Extract the [X, Y] coordinate from the center of the cell holding the provided text.  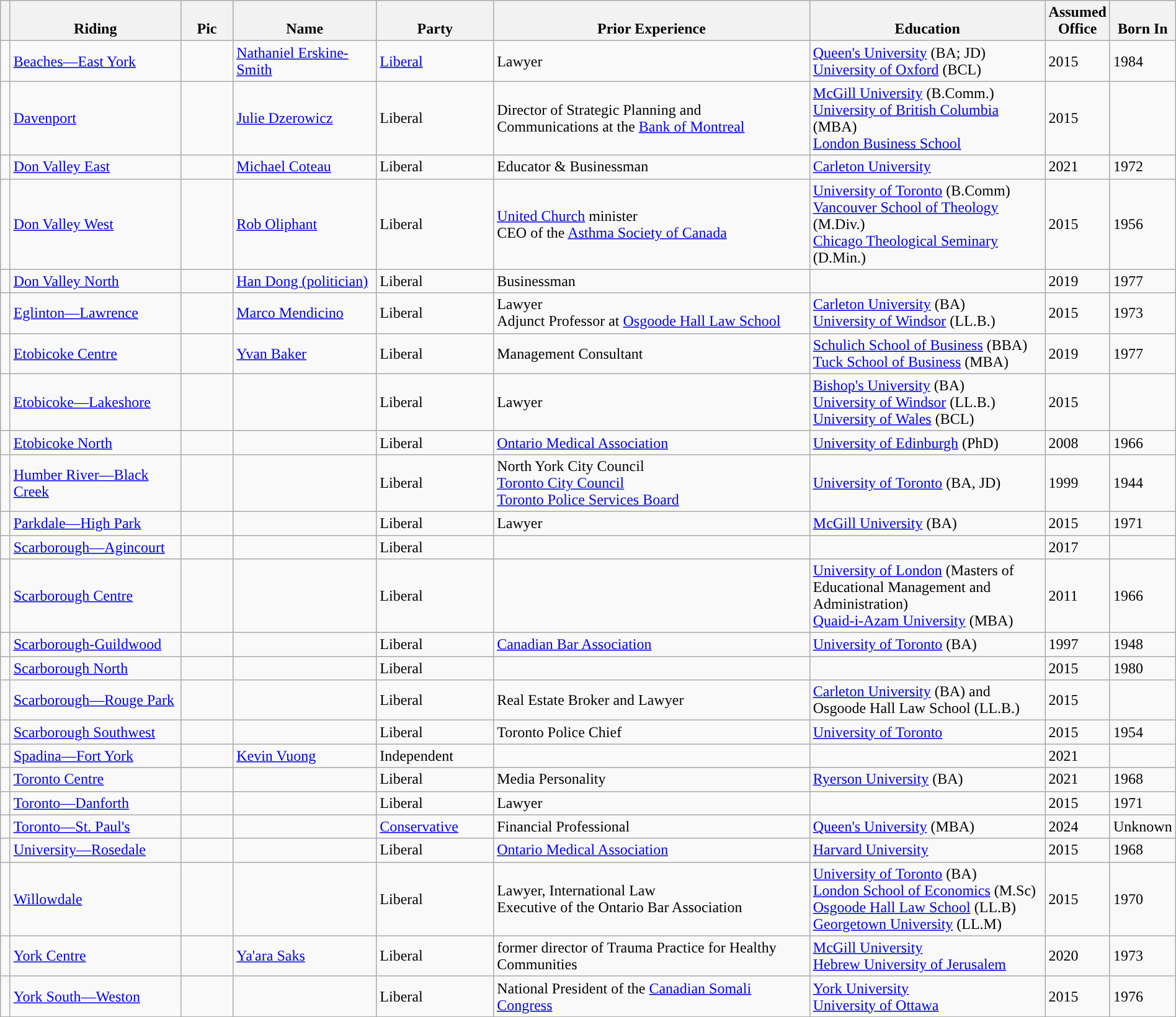
McGill University (B.Comm.)University of British Columbia (MBA)London Business School [927, 118]
Riding [96, 21]
Julie Dzerowicz [305, 118]
Etobicoke North [96, 442]
Don Valley North [96, 281]
2011 [1077, 596]
Canadian Bar Association [652, 645]
1984 [1143, 61]
Eglinton—Lawrence [96, 313]
Parkdale—High Park [96, 523]
2017 [1077, 547]
1970 [1143, 898]
University of Toronto (BA) London School of Economics (M.Sc) Osgoode Hall Law School (LL.B) Georgetown University (LL.M) [927, 898]
McGill University (BA) [927, 523]
Pic [207, 21]
Harvard University [927, 850]
Ya'ara Saks [305, 956]
2024 [1077, 827]
1944 [1143, 483]
University of Toronto [927, 732]
United Church ministerCEO of the Asthma Society of Canada [652, 224]
Scarborough North [96, 668]
Queen's University (BA; JD)University of Oxford (BCL) [927, 61]
York UniversityUniversity of Ottawa [927, 997]
1972 [1143, 167]
Educator & Businessman [652, 167]
Name [305, 21]
University of London (Masters of Educational Management and Administration)Quaid-i-Azam University (MBA) [927, 596]
Davenport [96, 118]
Schulich School of Business (BBA)Tuck School of Business (MBA) [927, 354]
North York City Council Toronto City Council Toronto Police Services Board [652, 483]
1956 [1143, 224]
McGill UniversityHebrew University of Jerusalem [927, 956]
Toronto—St. Paul's [96, 827]
Marco Mendicino [305, 313]
1997 [1077, 645]
Carleton University (BA)University of Windsor (LL.B.) [927, 313]
Spadina—Fort York [96, 756]
Scarborough—Rouge Park [96, 700]
Michael Coteau [305, 167]
Etobicoke—Lakeshore [96, 402]
Businessman [652, 281]
Beaches—East York [96, 61]
Management Consultant [652, 354]
Scarborough Southwest [96, 732]
Rob Oliphant [305, 224]
former director of Trauma Practice for Healthy Communities [652, 956]
Ryerson University (BA) [927, 779]
Financial Professional [652, 827]
Born In [1143, 21]
Independent [435, 756]
Kevin Vuong [305, 756]
Toronto Police Chief [652, 732]
Bishop's University (BA)University of Windsor (LL.B.)University of Wales (BCL) [927, 402]
Don Valley West [96, 224]
Director of Strategic Planning and Communications at the Bank of Montreal [652, 118]
Don Valley East [96, 167]
1954 [1143, 732]
University of Toronto (BA) [927, 645]
University of Toronto (B.Comm) Vancouver School of Theology (M.Div.) Chicago Theological Seminary (D.Min.) [927, 224]
University of Edinburgh (PhD) [927, 442]
Humber River—Black Creek [96, 483]
University of Toronto (BA, JD) [927, 483]
Lawyer, International Law Executive of the Ontario Bar Association [652, 898]
Carleton University (BA) and Osgoode Hall Law School (LL.B.) [927, 700]
Nathaniel Erskine-Smith [305, 61]
Conservative [435, 827]
National President of the Canadian Somali Congress [652, 997]
University—Rosedale [96, 850]
Toronto Centre [96, 779]
2008 [1077, 442]
Prior Experience [652, 21]
LawyerAdjunct Professor at Osgoode Hall Law School [652, 313]
Carleton University [927, 167]
Toronto—Danforth [96, 803]
Assumed Office [1077, 21]
Education [927, 21]
Scarborough Centre [96, 596]
1999 [1077, 483]
1976 [1143, 997]
York South—Weston [96, 997]
Han Dong (politician) [305, 281]
Media Personality [652, 779]
Party [435, 21]
Queen's University (MBA) [927, 827]
Scarborough—Agincourt [96, 547]
Scarborough-Guildwood [96, 645]
Real Estate Broker and Lawyer [652, 700]
1948 [1143, 645]
Unknown [1143, 827]
Willowdale [96, 898]
1980 [1143, 668]
Etobicoke Centre [96, 354]
2020 [1077, 956]
York Centre [96, 956]
Yvan Baker [305, 354]
